Return the (X, Y) coordinate for the center point of the cell that contains the specified text.  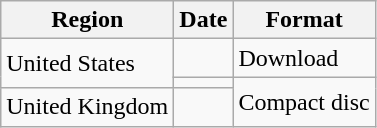
Compact disc (304, 102)
Format (304, 20)
Date (204, 20)
United Kingdom (88, 107)
United States (88, 64)
Download (304, 58)
Region (88, 20)
